Identify which cell holds the provided text, then report its [x, y] central coordinate. 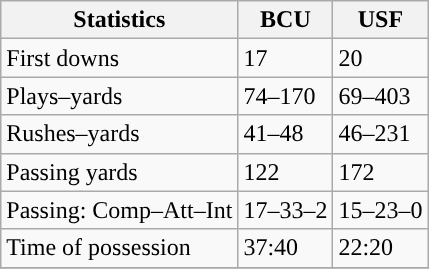
Rushes–yards [120, 134]
69–403 [380, 96]
15–23–0 [380, 210]
20 [380, 58]
Plays–yards [120, 96]
122 [286, 172]
Statistics [120, 20]
Passing: Comp–Att–Int [120, 210]
37:40 [286, 248]
74–170 [286, 96]
USF [380, 20]
17–33–2 [286, 210]
22:20 [380, 248]
41–48 [286, 134]
172 [380, 172]
Passing yards [120, 172]
Time of possession [120, 248]
17 [286, 58]
BCU [286, 20]
46–231 [380, 134]
First downs [120, 58]
